Search for the cell housing the specified text and yield its [x, y] center coordinate. 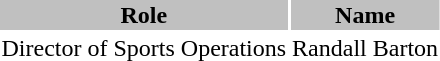
Role [144, 15]
Name [366, 15]
